Extract the (x, y) coordinate from the center of the cell holding the provided text.  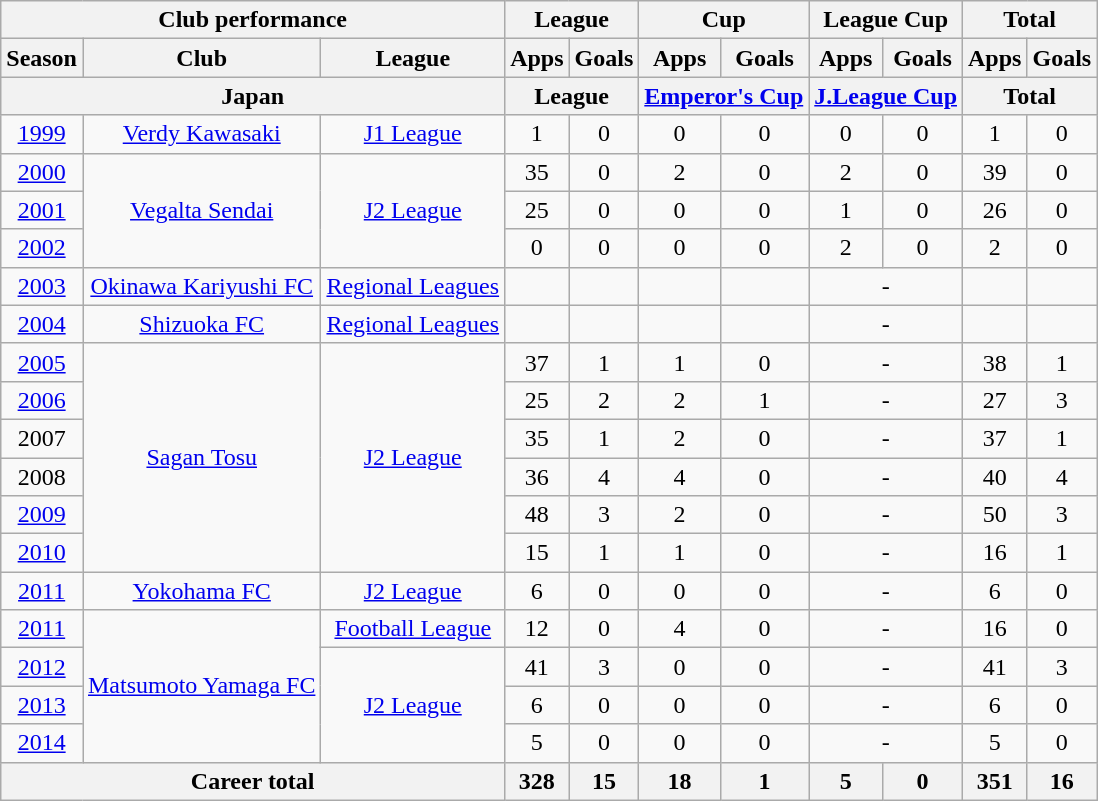
27 (995, 400)
2003 (42, 286)
2000 (42, 172)
Sagan Tosu (201, 457)
48 (537, 515)
26 (995, 210)
36 (537, 477)
2013 (42, 705)
1999 (42, 134)
2004 (42, 324)
2009 (42, 515)
2006 (42, 400)
12 (537, 629)
Football League (413, 629)
40 (995, 477)
351 (995, 781)
328 (537, 781)
50 (995, 515)
Okinawa Kariyushi FC (201, 286)
Emperor's Cup (724, 96)
Cup (724, 20)
2010 (42, 553)
2012 (42, 667)
Career total (253, 781)
2005 (42, 362)
League Cup (886, 20)
39 (995, 172)
2002 (42, 248)
38 (995, 362)
2001 (42, 210)
Matsumoto Yamaga FC (201, 686)
18 (680, 781)
2008 (42, 477)
Club (201, 58)
Shizuoka FC (201, 324)
Yokohama FC (201, 591)
Verdy Kawasaki (201, 134)
Vegalta Sendai (201, 210)
2007 (42, 438)
J.League Cup (886, 96)
Club performance (253, 20)
Japan (253, 96)
J1 League (413, 134)
2014 (42, 743)
Season (42, 58)
